Detect which cell encompasses the target text, then output its [X, Y] center coordinate. 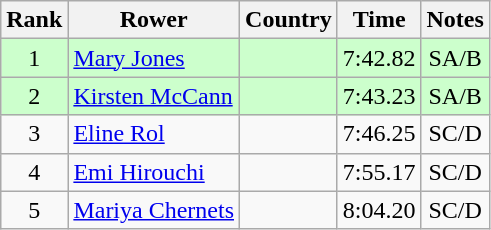
Rank [34, 20]
Rower [154, 20]
7:55.17 [379, 172]
7:43.23 [379, 96]
1 [34, 58]
Emi Hirouchi [154, 172]
Kirsten McCann [154, 96]
3 [34, 134]
7:42.82 [379, 58]
Time [379, 20]
2 [34, 96]
Country [289, 20]
Mariya Chernets [154, 210]
Eline Rol [154, 134]
8:04.20 [379, 210]
4 [34, 172]
7:46.25 [379, 134]
Mary Jones [154, 58]
Notes [455, 20]
5 [34, 210]
